Return [X, Y] of the center of cell containing provided text 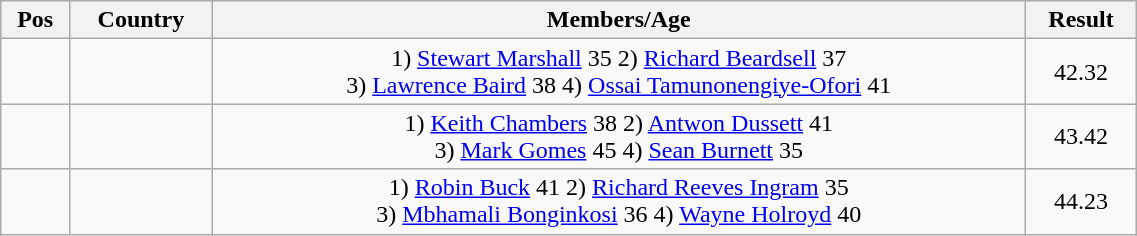
Country [142, 20]
1) Stewart Marshall 35 2) Richard Beardsell 373) Lawrence Baird 38 4) Ossai Tamunonengiye-Ofori 41 [618, 72]
44.23 [1081, 202]
43.42 [1081, 136]
1) Robin Buck 41 2) Richard Reeves Ingram 353) Mbhamali Bonginkosi 36 4) Wayne Holroyd 40 [618, 202]
Pos [36, 20]
Members/Age [618, 20]
1) Keith Chambers 38 2) Antwon Dussett 413) Mark Gomes 45 4) Sean Burnett 35 [618, 136]
Result [1081, 20]
42.32 [1081, 72]
